Output the (x, y) coordinate of the center of the cell containing the given text.  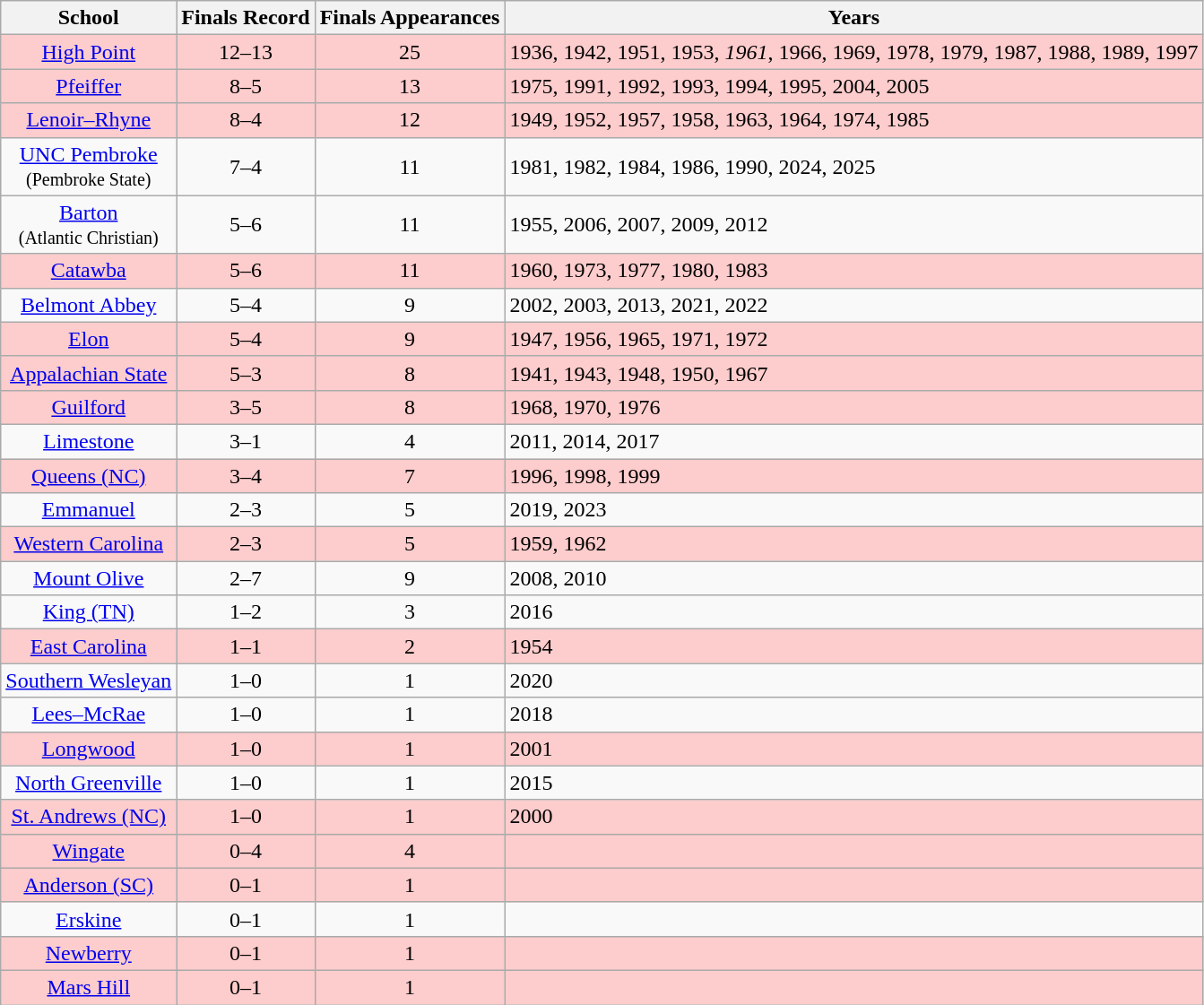
0–4 (246, 851)
Guilford (89, 407)
Barton(Atlantic Christian) (89, 224)
2008, 2010 (853, 578)
1947, 1956, 1965, 1971, 1972 (853, 339)
3–5 (246, 407)
Finals Record (246, 18)
2019, 2023 (853, 510)
8–5 (246, 86)
Pfeiffer (89, 86)
Finals Appearances (410, 18)
7–4 (246, 167)
1936, 1942, 1951, 1953, 1961, 1966, 1969, 1978, 1979, 1987, 1988, 1989, 1997 (853, 52)
East Carolina (89, 646)
UNC Pembroke(Pembroke State) (89, 167)
Longwood (89, 749)
3–4 (246, 476)
Appalachian State (89, 373)
High Point (89, 52)
13 (410, 86)
1959, 1962 (853, 544)
2020 (853, 680)
Elon (89, 339)
Emmanuel (89, 510)
1941, 1943, 1948, 1950, 1967 (853, 373)
2001 (853, 749)
North Greenville (89, 783)
Southern Wesleyan (89, 680)
Lees–McRae (89, 715)
Erskine (89, 919)
12–13 (246, 52)
2–7 (246, 578)
Mars Hill (89, 987)
8–4 (246, 120)
Western Carolina (89, 544)
3 (410, 612)
2000 (853, 817)
1996, 1998, 1999 (853, 476)
5–3 (246, 373)
2015 (853, 783)
Anderson (SC) (89, 885)
2018 (853, 715)
2 (410, 646)
1975, 1991, 1992, 1993, 1994, 1995, 2004, 2005 (853, 86)
St. Andrews (NC) (89, 817)
2016 (853, 612)
Belmont Abbey (89, 305)
25 (410, 52)
1954 (853, 646)
Years (853, 18)
Mount Olive (89, 578)
2002, 2003, 2013, 2021, 2022 (853, 305)
7 (410, 476)
King (TN) (89, 612)
12 (410, 120)
1955, 2006, 2007, 2009, 2012 (853, 224)
Limestone (89, 441)
1–2 (246, 612)
Catawba (89, 271)
1968, 1970, 1976 (853, 407)
Newberry (89, 953)
Wingate (89, 851)
2011, 2014, 2017 (853, 441)
Queens (NC) (89, 476)
1949, 1952, 1957, 1958, 1963, 1964, 1974, 1985 (853, 120)
1–1 (246, 646)
Lenoir–Rhyne (89, 120)
1960, 1973, 1977, 1980, 1983 (853, 271)
1981, 1982, 1984, 1986, 1990, 2024, 2025 (853, 167)
School (89, 18)
3–1 (246, 441)
